Locate the cell with the specified text and output its [X, Y] center coordinate. 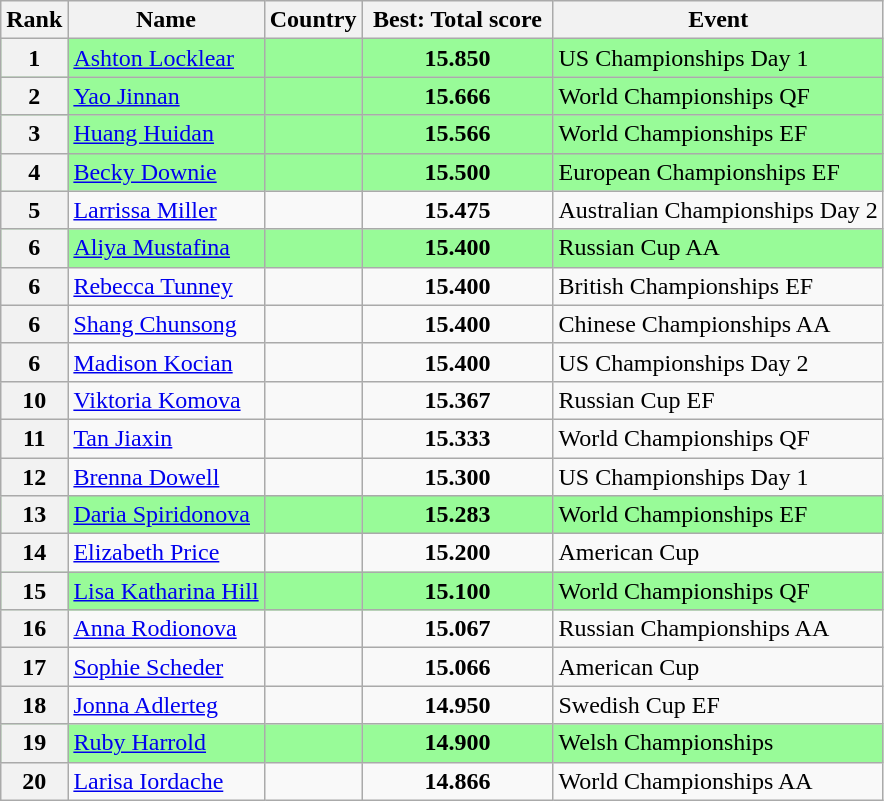
17 [34, 667]
15.475 [458, 210]
4 [34, 172]
Madison Kocian [166, 362]
Sophie Scheder [166, 667]
12 [34, 477]
15.066 [458, 667]
Rank [34, 20]
3 [34, 134]
Tan Jiaxin [166, 438]
Ruby Harrold [166, 743]
Elizabeth Price [166, 553]
Russian Championships AA [718, 629]
Rebecca Tunney [166, 286]
Russian Cup AA [718, 248]
15.283 [458, 515]
British Championships EF [718, 286]
15.850 [458, 58]
5 [34, 210]
Chinese Championships AA [718, 324]
Welsh Championships [718, 743]
15.333 [458, 438]
16 [34, 629]
20 [34, 781]
14.866 [458, 781]
Huang Huidan [166, 134]
14.900 [458, 743]
Aliya Mustafina [166, 248]
Best: Total score [458, 20]
Event [718, 20]
Ashton Locklear [166, 58]
15.300 [458, 477]
15.067 [458, 629]
15.200 [458, 553]
15.666 [458, 96]
Jonna Adlerteg [166, 705]
15.100 [458, 591]
Russian Cup EF [718, 400]
Australian Championships Day 2 [718, 210]
European Championships EF [718, 172]
15.500 [458, 172]
13 [34, 515]
11 [34, 438]
Yao Jinnan [166, 96]
14.950 [458, 705]
2 [34, 96]
1 [34, 58]
Country [313, 20]
Becky Downie [166, 172]
Larrissa Miller [166, 210]
15.367 [458, 400]
Lisa Katharina Hill [166, 591]
Brenna Dowell [166, 477]
10 [34, 400]
Swedish Cup EF [718, 705]
14 [34, 553]
15.566 [458, 134]
World Championships AA [718, 781]
Name [166, 20]
Anna Rodionova [166, 629]
15 [34, 591]
Viktoria Komova [166, 400]
Daria Spiridonova [166, 515]
Shang Chunsong [166, 324]
US Championships Day 2 [718, 362]
Larisa Iordache [166, 781]
18 [34, 705]
19 [34, 743]
